Extract the (X, Y) coordinate from the center of the cell holding the provided text.  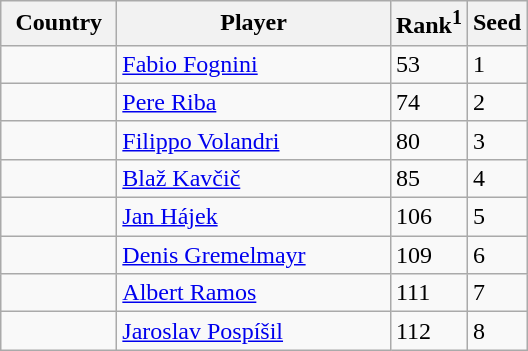
Filippo Volandri (254, 140)
8 (496, 331)
Rank1 (428, 24)
Fabio Fognini (254, 64)
Pere Riba (254, 102)
53 (428, 64)
Country (59, 24)
2 (496, 102)
Albert Ramos (254, 293)
Denis Gremelmayr (254, 255)
85 (428, 178)
Jaroslav Pospíšil (254, 331)
Player (254, 24)
106 (428, 217)
Seed (496, 24)
5 (496, 217)
6 (496, 255)
111 (428, 293)
80 (428, 140)
3 (496, 140)
7 (496, 293)
4 (496, 178)
1 (496, 64)
109 (428, 255)
Blaž Kavčič (254, 178)
Jan Hájek (254, 217)
112 (428, 331)
74 (428, 102)
